For the text-containing cell, return its midpoint in [x, y] coordinate format. 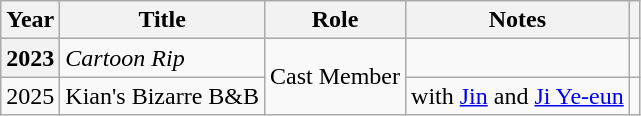
with Jin and Ji Ye-eun [518, 96]
2025 [30, 96]
Title [162, 20]
Year [30, 20]
Cast Member [334, 77]
Cartoon Rip [162, 58]
Kian's Bizarre B&B [162, 96]
2023 [30, 58]
Notes [518, 20]
Role [334, 20]
